Return the [X, Y] coordinate for the center point of the cell that contains the specified text.  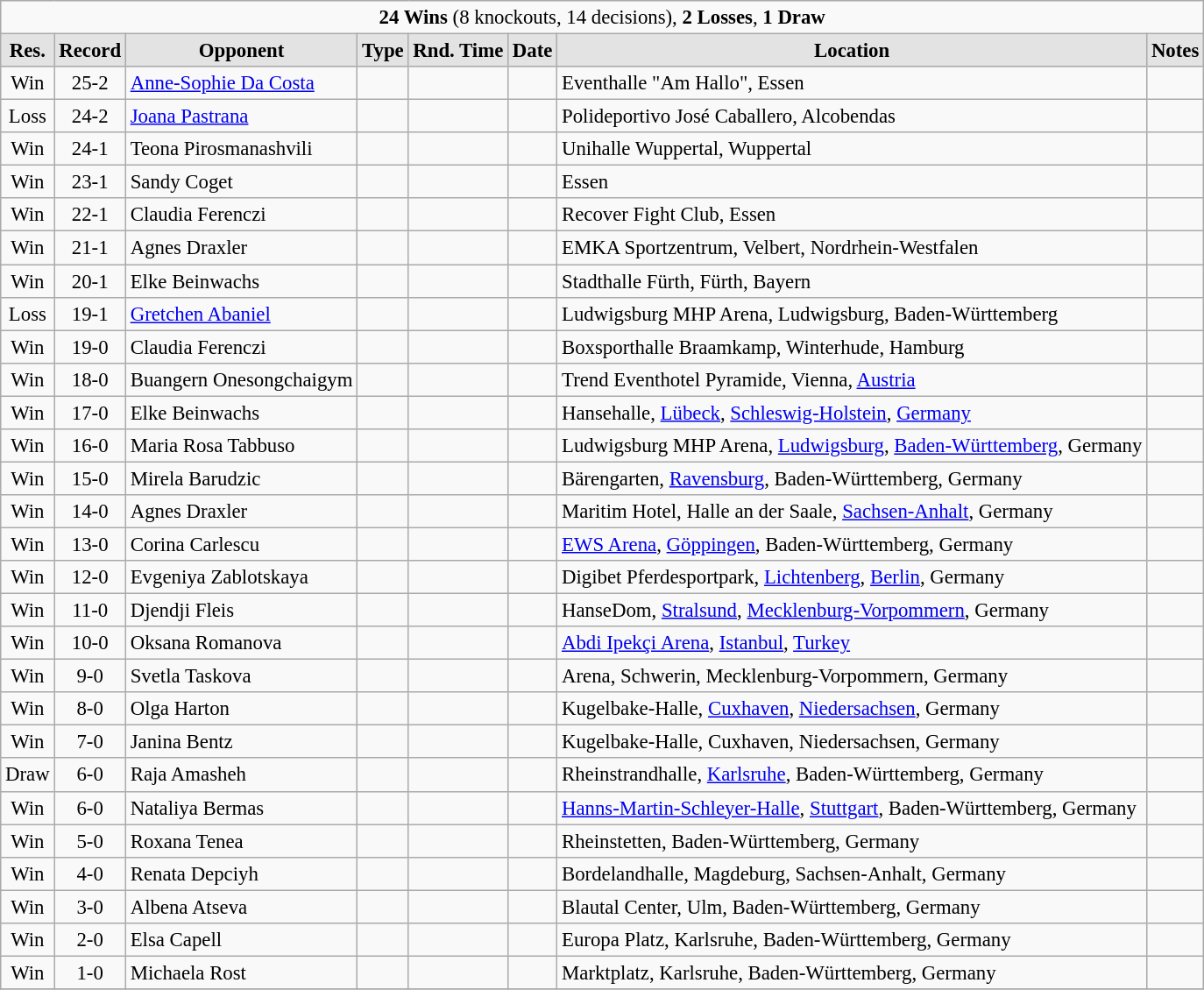
12-0 [89, 577]
Gretchen Abaniel [241, 314]
Record [89, 51]
Ludwigsburg MHP Arena, Ludwigsburg, Baden-Württemberg [852, 314]
Rnd. Time [458, 51]
Notes [1176, 51]
Olga Harton [241, 709]
Type [383, 51]
Blautal Center, Ulm, Baden-Württemberg, Germany [852, 907]
Eventhalle "Am Hallo", Essen [852, 83]
Rheinstetten, Baden-Württemberg, Germany [852, 841]
Europa Platz, Karlsruhe, Baden-Württemberg, Germany [852, 940]
HanseDom, Stralsund, Mecklenburg-Vorpommern, Germany [852, 611]
16-0 [89, 446]
9-0 [89, 676]
Ludwigsburg MHP Arena, Ludwigsburg, Baden-Württemberg, Germany [852, 446]
Hanns-Martin-Schleyer-Halle, Stuttgart, Baden-Württemberg, Germany [852, 808]
Rheinstrandhalle, Karlsruhe, Baden-Württemberg, Germany [852, 775]
Svetla Taskova [241, 676]
Bordelandhalle, Magdeburg, Sachsen-Anhalt, Germany [852, 873]
Arena, Schwerin, Mecklenburg-Vorpommern, Germany [852, 676]
Evgeniya Zablotskaya [241, 577]
Janina Bentz [241, 742]
14-0 [89, 512]
19-1 [89, 314]
Michaela Rost [241, 972]
Unihalle Wuppertal, Wuppertal [852, 149]
Joana Pastrana [241, 117]
Digibet Pferdesportpark, Lichtenberg, Berlin, Germany [852, 577]
23-1 [89, 182]
24-1 [89, 149]
EMKA Sportzentrum, Velbert, Nordrhein-Westfalen [852, 248]
Buangern Onesongchaigym [241, 379]
Albena Atseva [241, 907]
Maria Rosa Tabbuso [241, 446]
Recover Fight Club, Essen [852, 215]
Date [533, 51]
Mirela Barudzic [241, 478]
Essen [852, 182]
Sandy Coget [241, 182]
Trend Eventhotel Pyramide, Vienna, Austria [852, 379]
Djendji Fleis [241, 611]
22-1 [89, 215]
Hansehalle, Lübeck, Schleswig-Holstein, Germany [852, 413]
Bärengarten, Ravensburg, Baden-Württemberg, Germany [852, 478]
Teona Pirosmanashvili [241, 149]
Anne-Sophie Da Costa [241, 83]
4-0 [89, 873]
Stadthalle Fürth, Fürth, Bayern [852, 281]
7-0 [89, 742]
Abdi Ipekçi Arena, Istanbul, Turkey [852, 643]
EWS Arena, Göppingen, Baden-Württemberg, Germany [852, 544]
Res. [28, 51]
Raja Amasheh [241, 775]
Maritim Hotel, Halle an der Saale, Sachsen-Anhalt, Germany [852, 512]
21-1 [89, 248]
13-0 [89, 544]
10-0 [89, 643]
Opponent [241, 51]
2-0 [89, 940]
24-2 [89, 117]
3-0 [89, 907]
15-0 [89, 478]
17-0 [89, 413]
Elsa Capell [241, 940]
19-0 [89, 347]
Location [852, 51]
8-0 [89, 709]
20-1 [89, 281]
1-0 [89, 972]
Renata Depciyh [241, 873]
Polideportivo José Caballero, Alcobendas [852, 117]
Corina Carlescu [241, 544]
Oksana Romanova [241, 643]
Roxana Tenea [241, 841]
11-0 [89, 611]
18-0 [89, 379]
24 Wins (8 knockouts, 14 decisions), 2 Losses, 1 Draw [603, 18]
25-2 [89, 83]
Draw [28, 775]
Nataliya Bermas [241, 808]
Marktplatz, Karlsruhe, Baden-Württemberg, Germany [852, 972]
5-0 [89, 841]
Boxsporthalle Braamkamp, Winterhude, Hamburg [852, 347]
